Return (X, Y) of the center of cell containing provided text 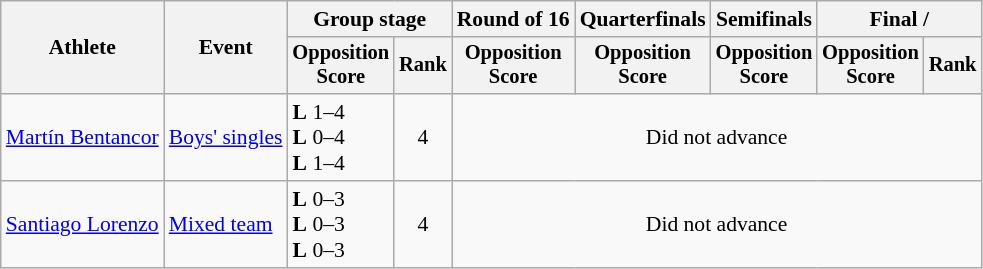
L 1–4 L 0–4 L 1–4 (342, 138)
Martín Bentancor (82, 138)
Semifinals (764, 19)
Event (226, 48)
Final / (899, 19)
Santiago Lorenzo (82, 224)
Mixed team (226, 224)
Round of 16 (514, 19)
L 0–3 L 0–3 L 0–3 (342, 224)
Athlete (82, 48)
Boys' singles (226, 138)
Quarterfinals (643, 19)
Group stage (370, 19)
